Return the [x, y] coordinate for the center point of the cell that contains the specified text.  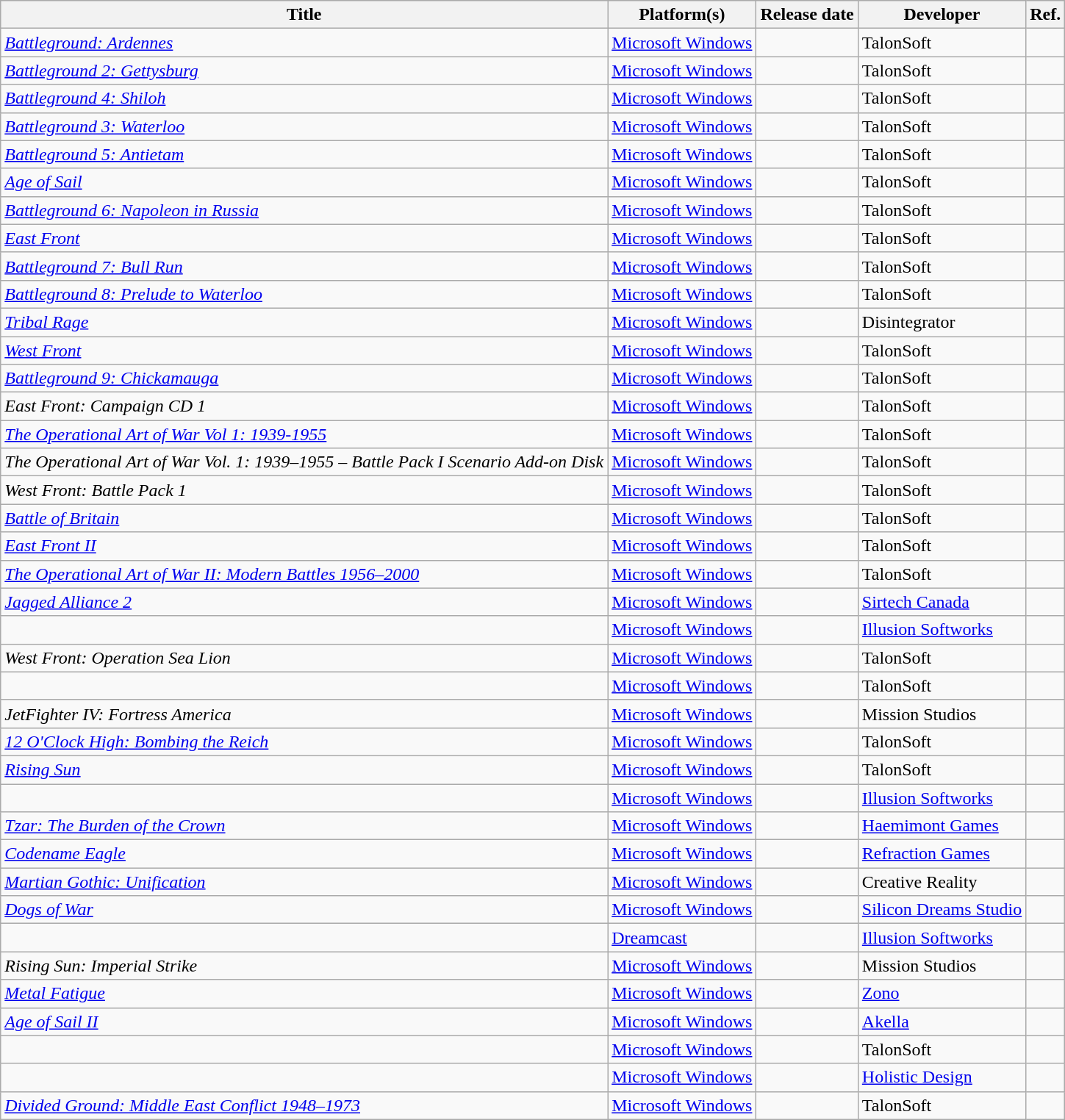
Battleground 3: Waterloo [304, 126]
Battleground 7: Bull Run [304, 266]
Battleground: Ardennes [304, 43]
Battle of Britain [304, 518]
Creative Reality [942, 882]
West Front [304, 351]
East Front: Campaign CD 1 [304, 406]
Codename Eagle [304, 854]
Haemimont Games [942, 826]
Jagged Alliance 2 [304, 602]
Divided Ground: Middle East Conflict 1948–1973 [304, 1105]
Disintegrator [942, 322]
Battleground 2: Gettysburg [304, 71]
Rising Sun [304, 769]
Sirtech Canada [942, 602]
Dreamcast [682, 938]
Rising Sun: Imperial Strike [304, 966]
Refraction Games [942, 854]
Tribal Rage [304, 322]
West Front: Battle Pack 1 [304, 490]
East Front [304, 238]
The Operational Art of War Vol. 1: 1939–1955 – Battle Pack I Scenario Add-on Disk [304, 462]
Battleground 6: Napoleon in Russia [304, 210]
Silicon Dreams Studio [942, 910]
Release date [807, 15]
Battleground 8: Prelude to Waterloo [304, 294]
12 O'Clock High: Bombing the Reich [304, 742]
JetFighter IV: Fortress America [304, 714]
Holistic Design [942, 1077]
The Operational Art of War Vol 1: 1939-1955 [304, 434]
Title [304, 15]
Age of Sail II [304, 1022]
Battleground 5: Antietam [304, 154]
East Front II [304, 546]
Age of Sail [304, 182]
Battleground 4: Shiloh [304, 98]
Developer [942, 15]
West Front: Operation Sea Lion [304, 658]
Tzar: The Burden of the Crown [304, 826]
The Operational Art of War II: Modern Battles 1956–2000 [304, 574]
Dogs of War [304, 910]
Metal Fatigue [304, 994]
Akella [942, 1022]
Martian Gothic: Unification [304, 882]
Zono [942, 994]
Battleground 9: Chickamauga [304, 378]
Ref. [1045, 15]
Platform(s) [682, 15]
